Identify which cell holds the provided text, then report its [x, y] central coordinate. 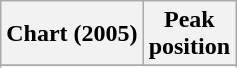
Chart (2005) [72, 34]
Peakposition [189, 34]
